Find where the given text appears and provide that cell's center as [X, Y] coordinate. 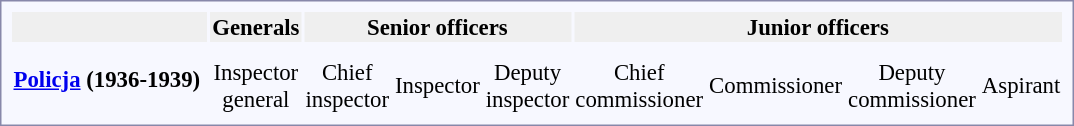
Senior officers [438, 27]
Commissioner [776, 86]
Generals [256, 27]
Deputycommissioner [912, 86]
Inspectorgeneral [256, 86]
Aspirant [1020, 86]
Inspector [437, 86]
Policja (1936-1939) [107, 80]
Chiefinspector [348, 86]
Deputyinspector [528, 86]
Chiefcommissioner [640, 86]
Junior officers [818, 27]
